Find where the given text appears and provide that cell's center as [X, Y] coordinate. 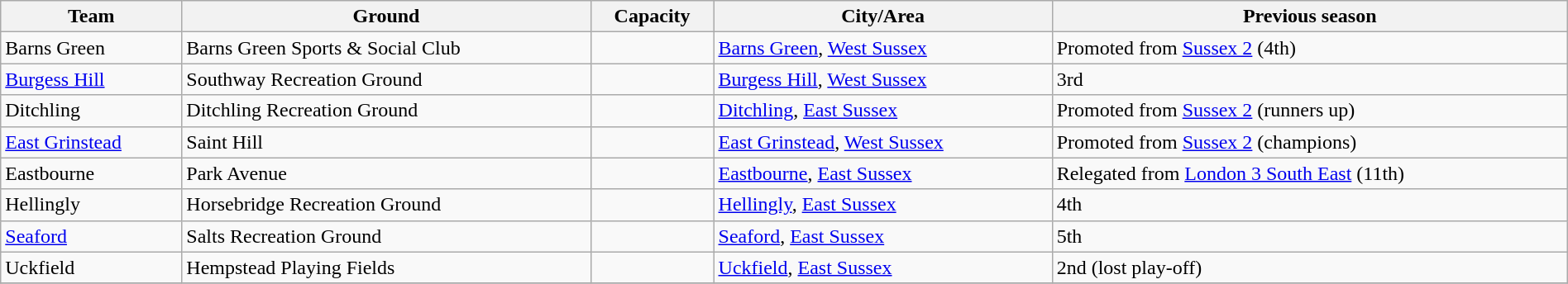
Uckfield, East Sussex [883, 267]
3rd [1310, 79]
Ditchling Recreation Ground [386, 111]
Ditchling, East Sussex [883, 111]
Promoted from Sussex 2 (4th) [1310, 48]
Ditchling [91, 111]
Eastbourne [91, 173]
East Grinstead, West Sussex [883, 142]
Barns Green [91, 48]
Salts Recreation Ground [386, 236]
Southway Recreation Ground [386, 79]
Eastbourne, East Sussex [883, 173]
Hempstead Playing Fields [386, 267]
Relegated from London 3 South East (11th) [1310, 173]
Horsebridge Recreation Ground [386, 205]
Capacity [652, 17]
Burgess Hill, West Sussex [883, 79]
City/Area [883, 17]
Previous season [1310, 17]
Barns Green, West Sussex [883, 48]
Promoted from Sussex 2 (champions) [1310, 142]
Ground [386, 17]
Promoted from Sussex 2 (runners up) [1310, 111]
Hellingly, East Sussex [883, 205]
Uckfield [91, 267]
Hellingly [91, 205]
Seaford [91, 236]
Burgess Hill [91, 79]
Barns Green Sports & Social Club [386, 48]
Saint Hill [386, 142]
Park Avenue [386, 173]
2nd (lost play-off) [1310, 267]
4th [1310, 205]
Seaford, East Sussex [883, 236]
5th [1310, 236]
Team [91, 17]
East Grinstead [91, 142]
